Detect which cell encompasses the target text, then output its (x, y) center coordinate. 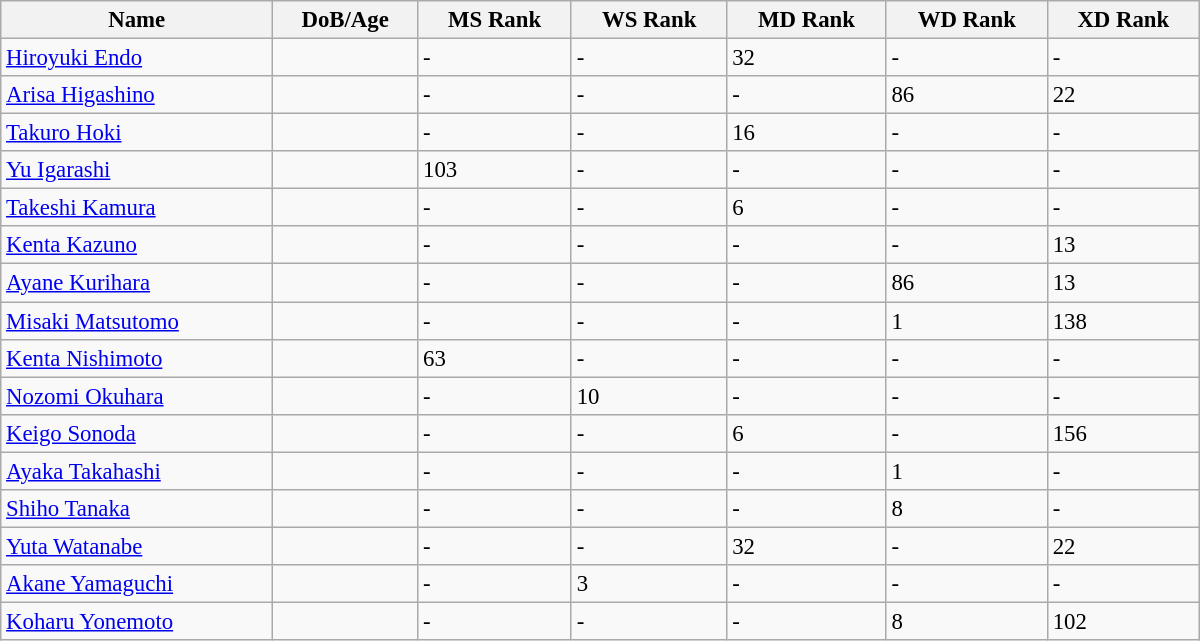
Keigo Sonoda (137, 433)
Ayane Kurihara (137, 283)
Misaki Matsutomo (137, 321)
DoB/Age (346, 20)
Yuta Watanabe (137, 546)
MS Rank (495, 20)
Nozomi Okuhara (137, 396)
WS Rank (649, 20)
WD Rank (966, 20)
Akane Yamaguchi (137, 584)
63 (495, 358)
Arisa Higashino (137, 95)
Koharu Yonemoto (137, 621)
102 (1123, 621)
Name (137, 20)
Hiroyuki Endo (137, 58)
Yu Igarashi (137, 170)
138 (1123, 321)
Takeshi Kamura (137, 208)
10 (649, 396)
156 (1123, 433)
3 (649, 584)
MD Rank (806, 20)
Ayaka Takahashi (137, 471)
XD Rank (1123, 20)
16 (806, 133)
103 (495, 170)
Kenta Kazuno (137, 245)
Shiho Tanaka (137, 509)
Kenta Nishimoto (137, 358)
Takuro Hoki (137, 133)
